Identify which cell holds the provided text, then report its (x, y) central coordinate. 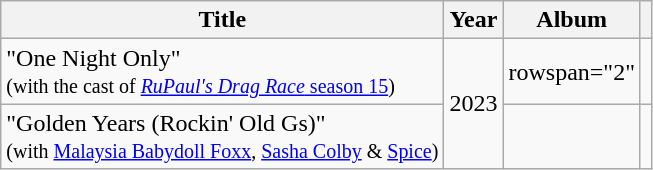
Title (222, 20)
2023 (474, 104)
Album (572, 20)
"Golden Years (Rockin' Old Gs)"(with Malaysia Babydoll Foxx, Sasha Colby & Spice) (222, 136)
Year (474, 20)
rowspan="2" (572, 72)
"One Night Only"(with the cast of RuPaul's Drag Race season 15) (222, 72)
